Search for the cell housing the specified text and yield its (x, y) center coordinate. 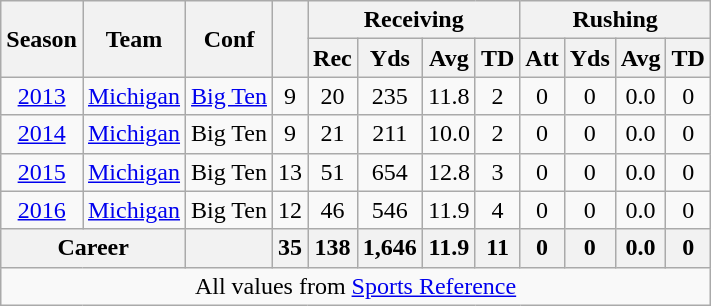
Att (542, 58)
1,646 (390, 248)
51 (333, 172)
2014 (42, 134)
Team (134, 39)
3 (497, 172)
20 (333, 96)
12 (290, 210)
Season (42, 39)
2016 (42, 210)
21 (333, 134)
13 (290, 172)
Rushing (616, 20)
12.8 (448, 172)
546 (390, 210)
11 (497, 248)
46 (333, 210)
35 (290, 248)
4 (497, 210)
11.8 (448, 96)
2015 (42, 172)
211 (390, 134)
Conf (230, 39)
138 (333, 248)
2013 (42, 96)
654 (390, 172)
10.0 (448, 134)
235 (390, 96)
Career (94, 248)
All values from Sports Reference (356, 286)
Receiving (414, 20)
Rec (333, 58)
